Return the (x, y) coordinate for the center point of the cell that contains the specified text.  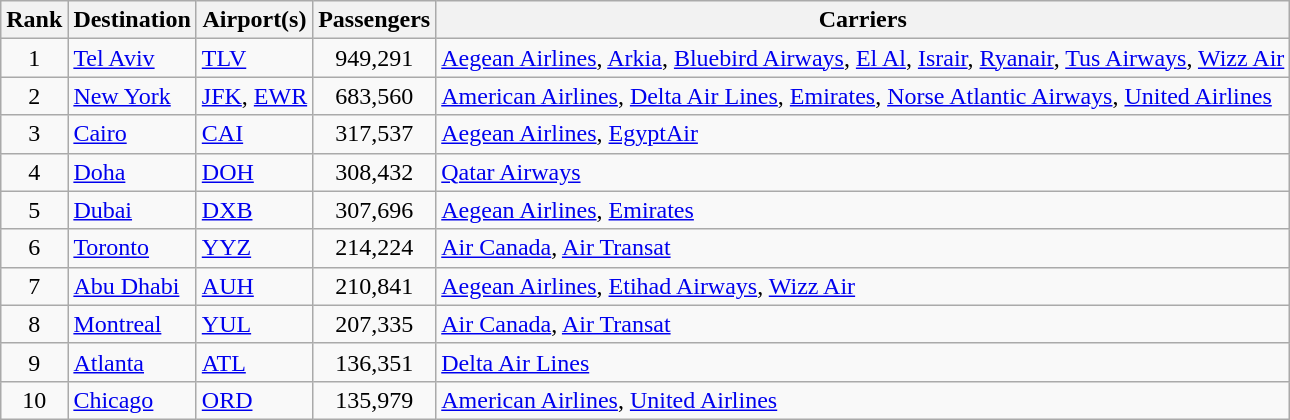
9 (34, 362)
683,560 (374, 96)
136,351 (374, 362)
214,224 (374, 248)
1 (34, 58)
6 (34, 248)
308,432 (374, 172)
AUH (254, 286)
Destination (132, 20)
YUL (254, 324)
8 (34, 324)
307,696 (374, 210)
Carriers (863, 20)
2 (34, 96)
JFK, EWR (254, 96)
Montreal (132, 324)
Aegean Airlines, Arkia, Bluebird Airways, El Al, Israir, Ryanair, Tus Airways, Wizz Air (863, 58)
Chicago (132, 400)
Toronto (132, 248)
ATL (254, 362)
207,335 (374, 324)
Rank (34, 20)
American Airlines, Delta Air Lines, Emirates, Norse Atlantic Airways, United Airlines (863, 96)
DOH (254, 172)
TLV (254, 58)
CAI (254, 134)
10 (34, 400)
Tel Aviv (132, 58)
210,841 (374, 286)
317,537 (374, 134)
Doha (132, 172)
4 (34, 172)
Aegean Airlines, EgyptAir (863, 134)
New York (132, 96)
Dubai (132, 210)
ORD (254, 400)
DXB (254, 210)
135,979 (374, 400)
Qatar Airways (863, 172)
Aegean Airlines, Emirates (863, 210)
YYZ (254, 248)
Abu Dhabi (132, 286)
7 (34, 286)
Cairo (132, 134)
Aegean Airlines, Etihad Airways, Wizz Air (863, 286)
949,291 (374, 58)
Delta Air Lines (863, 362)
Passengers (374, 20)
Atlanta (132, 362)
Airport(s) (254, 20)
3 (34, 134)
American Airlines, United Airlines (863, 400)
5 (34, 210)
